Find where the given text appears and provide that cell's center as (x, y) coordinate. 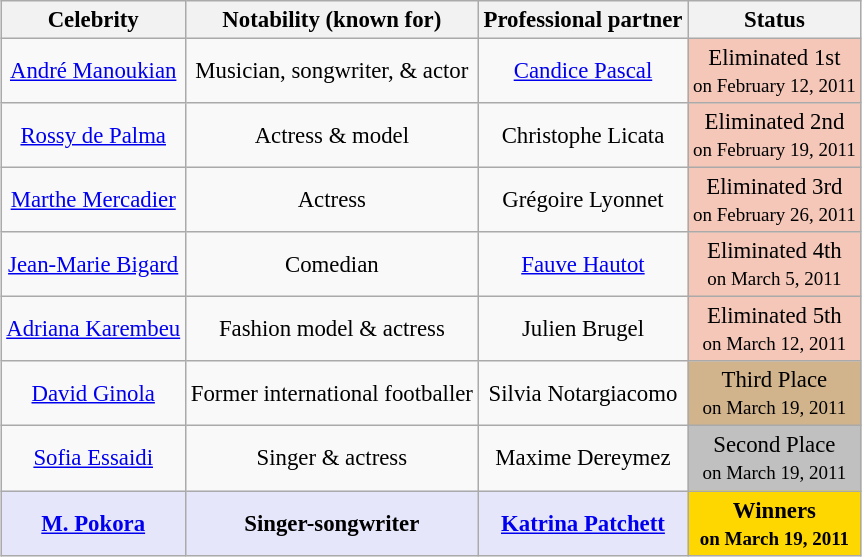
Second Placeon March 19, 2011 (774, 458)
Winnerson March 19, 2011 (774, 522)
Former international footballer (332, 394)
Celebrity (94, 20)
Rossy de Palma (94, 136)
Eliminated 3rdon February 26, 2011 (774, 200)
Candice Pascal (583, 70)
Singer-songwriter (332, 522)
Actress & model (332, 136)
Singer & actress (332, 458)
Notability (known for) (332, 20)
Comedian (332, 264)
M. Pokora (94, 522)
David Ginola (94, 394)
Professional partner (583, 20)
Actress (332, 200)
Eliminated 1ston February 12, 2011 (774, 70)
Eliminated 2ndon February 19, 2011 (774, 136)
Julien Brugel (583, 330)
Fauve Hautot (583, 264)
Fashion model & actress (332, 330)
Christophe Licata (583, 136)
Jean-Marie Bigard (94, 264)
Grégoire Lyonnet (583, 200)
Musician, songwriter, & actor (332, 70)
Marthe Mercadier (94, 200)
Silvia Notargiacomo (583, 394)
Eliminated 5thon March 12, 2011 (774, 330)
Status (774, 20)
Sofia Essaidi (94, 458)
Third Placeon March 19, 2011 (774, 394)
Katrina Patchett (583, 522)
Eliminated 4thon March 5, 2011 (774, 264)
Maxime Dereymez (583, 458)
André Manoukian (94, 70)
Adriana Karembeu (94, 330)
